Scan for the cell matching the given text and deliver its (x, y) coordinate at center. 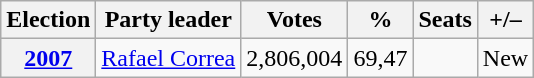
2,806,004 (294, 58)
Votes (294, 20)
New (505, 58)
69,47 (380, 58)
% (380, 20)
Rafael Correa (168, 58)
Seats (445, 20)
Party leader (168, 20)
2007 (48, 58)
Election (48, 20)
+/– (505, 20)
